Search for the cell housing the specified text and yield its [X, Y] center coordinate. 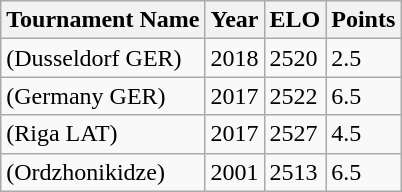
2520 [295, 58]
2522 [295, 96]
Points [364, 20]
2001 [234, 172]
(Riga LAT) [103, 134]
(Dusseldorf GER) [103, 58]
(Germany GER) [103, 96]
2513 [295, 172]
2527 [295, 134]
2018 [234, 58]
2.5 [364, 58]
Tournament Name [103, 20]
4.5 [364, 134]
ELO [295, 20]
Year [234, 20]
(Ordzhonikidze) [103, 172]
